Extract the [X, Y] coordinate from the center of the cell holding the provided text.  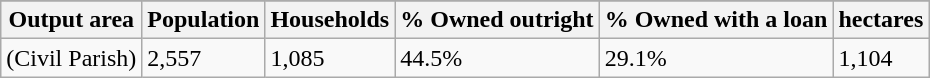
29.1% [716, 58]
Population [204, 20]
2,557 [204, 58]
44.5% [497, 58]
% Owned outright [497, 20]
% Owned with a loan [716, 20]
Households [330, 20]
1,104 [881, 58]
(Civil Parish) [72, 58]
hectares [881, 20]
1,085 [330, 58]
Output area [72, 20]
